Identify which cell holds the provided text, then report its [x, y] central coordinate. 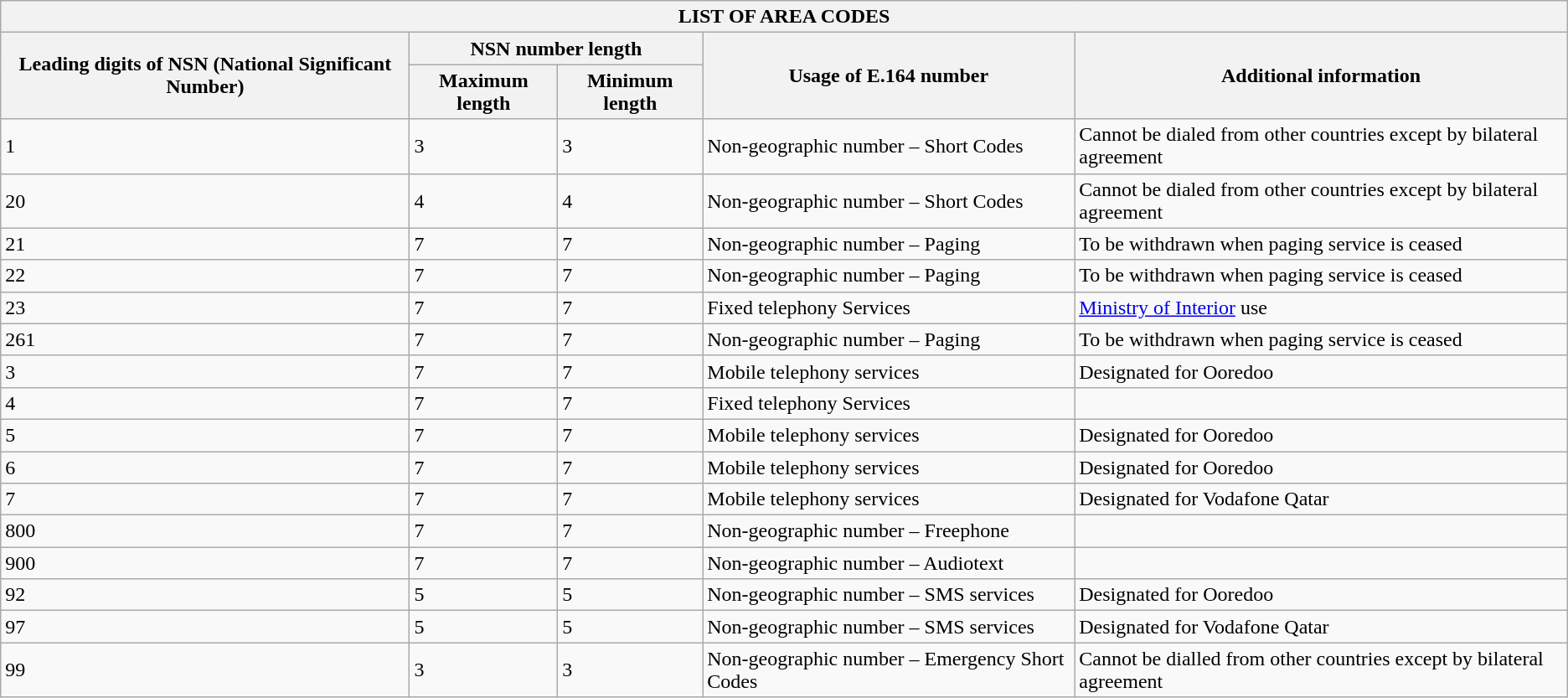
261 [205, 339]
1 [205, 146]
99 [205, 670]
Additional information [1322, 75]
Non-geographic number – Audiotext [889, 563]
LIST OF AREA CODES [784, 17]
97 [205, 627]
Ministry of Interior use [1322, 308]
Cannot be dialled from other countries except by bilateral agreement [1322, 670]
22 [205, 276]
21 [205, 244]
Usage of E.164 number [889, 75]
23 [205, 308]
NSN number length [556, 49]
Minimum length [630, 92]
6 [205, 467]
20 [205, 201]
Non-geographic number – Emergency Short Codes [889, 670]
800 [205, 531]
900 [205, 563]
Maximum length [484, 92]
Non-geographic number – Freephone [889, 531]
Leading digits of NSN (National Significant Number) [205, 75]
92 [205, 595]
